Extract the [x, y] coordinate from the center of the cell holding the provided text.  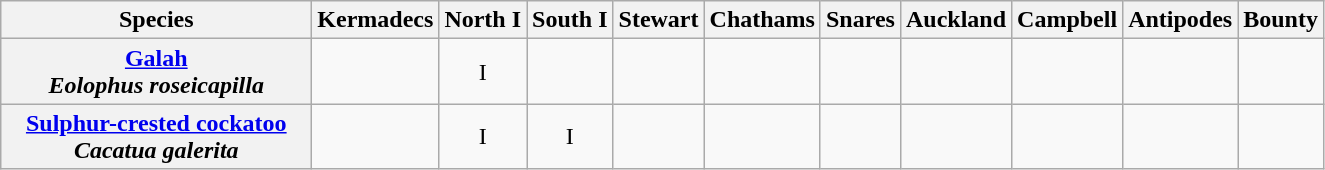
GalahEolophus roseicapilla [156, 72]
Auckland [956, 20]
Campbell [1068, 20]
Species [156, 20]
Snares [860, 20]
Antipodes [1180, 20]
Bounty [1281, 20]
Stewart [658, 20]
South I [570, 20]
North I [483, 20]
Sulphur-crested cockatooCacatua galerita [156, 136]
Chathams [762, 20]
Kermadecs [376, 20]
